From the cell containing the given text, extract its center point as (X, Y) coordinate. 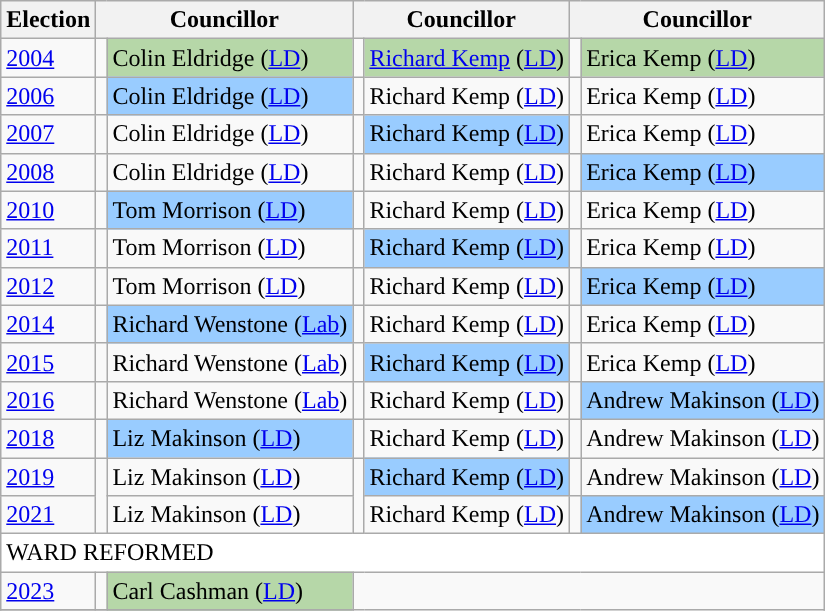
2018 (48, 438)
2023 (48, 591)
Election (48, 20)
2007 (48, 134)
WARD REFORMED (413, 553)
2004 (48, 58)
2015 (48, 362)
2006 (48, 96)
2019 (48, 477)
2010 (48, 210)
2012 (48, 286)
2016 (48, 400)
2021 (48, 515)
2014 (48, 324)
Carl Cashman (LD) (230, 591)
2008 (48, 172)
2011 (48, 248)
